From the cell containing the given text, extract its center point as (X, Y) coordinate. 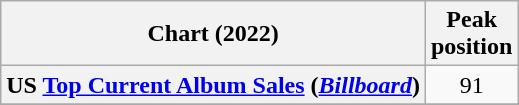
US Top Current Album Sales (Billboard) (214, 85)
Chart (2022) (214, 34)
91 (471, 85)
Peakposition (471, 34)
